Detect which cell encompasses the target text, then output its (X, Y) center coordinate. 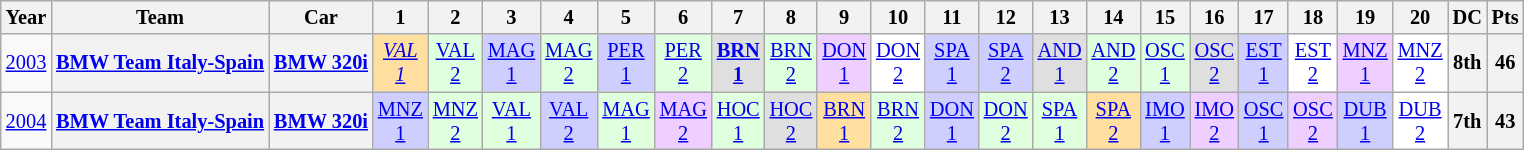
13 (1060, 17)
7 (738, 17)
2004 (26, 121)
PER2 (684, 63)
14 (1113, 17)
18 (1312, 17)
11 (952, 17)
46 (1506, 63)
7th (1468, 121)
IMO1 (1164, 121)
15 (1164, 17)
8 (792, 17)
IMO2 (1214, 121)
10 (898, 17)
16 (1214, 17)
17 (1264, 17)
PER1 (626, 63)
5 (626, 17)
6 (684, 17)
8th (1468, 63)
1 (400, 17)
AND1 (1060, 63)
2003 (26, 63)
20 (1420, 17)
DUB2 (1420, 121)
Year (26, 17)
4 (568, 17)
43 (1506, 121)
12 (1006, 17)
AND2 (1113, 63)
3 (512, 17)
HOC1 (738, 121)
DC (1468, 17)
19 (1366, 17)
Pts (1506, 17)
HOC2 (792, 121)
EST2 (1312, 63)
EST1 (1264, 63)
Team (160, 17)
Car (321, 17)
2 (456, 17)
DUB1 (1366, 121)
9 (844, 17)
